Return [x, y] of the center of cell containing provided text 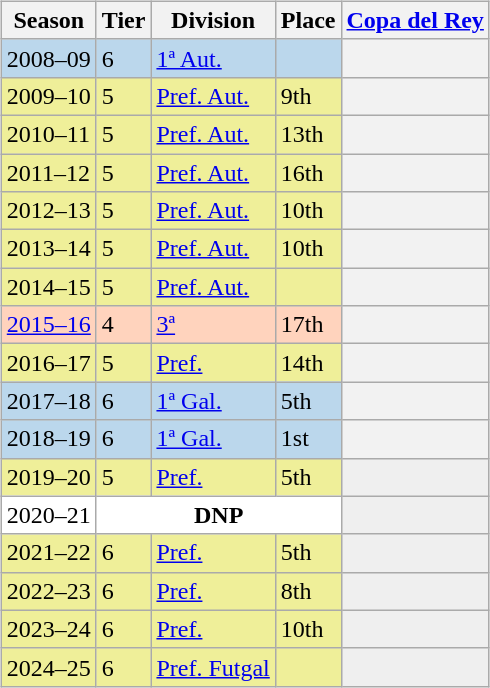
1st [308, 439]
Season [48, 20]
2014–15 [48, 287]
9th [308, 96]
2015–16 [48, 325]
2009–10 [48, 96]
2010–11 [48, 134]
2008–09 [48, 58]
16th [308, 173]
2020–21 [48, 515]
2022–23 [48, 591]
2017–18 [48, 401]
2018–19 [48, 439]
2012–13 [48, 211]
Division [213, 20]
2011–12 [48, 173]
DNP [218, 515]
1ª Aut. [213, 58]
2019–20 [48, 477]
17th [308, 325]
Pref. Futgal [213, 667]
2016–17 [48, 363]
3ª [213, 325]
13th [308, 134]
2013–14 [48, 249]
Tier [124, 20]
8th [308, 591]
14th [308, 363]
Place [308, 20]
2024–25 [48, 667]
Copa del Rey [415, 20]
2023–24 [48, 629]
2021–22 [48, 553]
4 [124, 325]
